For the text-containing cell, return its midpoint in (X, Y) coordinate format. 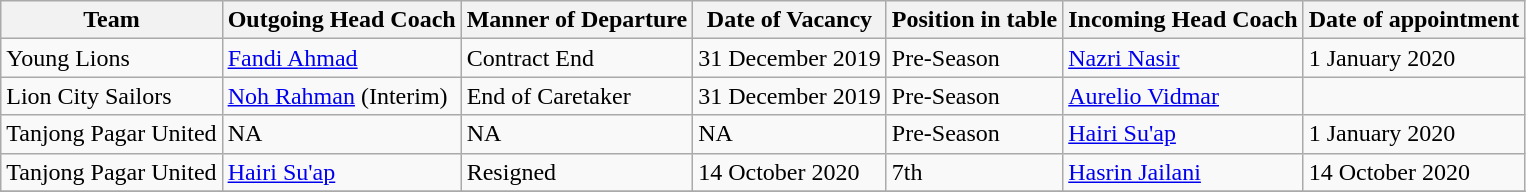
Resigned (576, 172)
7th (974, 172)
Incoming Head Coach (1183, 20)
Hasrin Jailani (1183, 172)
Nazri Nasir (1183, 58)
Date of Vacancy (790, 20)
Team (112, 20)
Contract End (576, 58)
Outgoing Head Coach (342, 20)
Lion City Sailors (112, 96)
Position in table (974, 20)
Noh Rahman (Interim) (342, 96)
Manner of Departure (576, 20)
Young Lions (112, 58)
Aurelio Vidmar (1183, 96)
Fandi Ahmad (342, 58)
Date of appointment (1414, 20)
End of Caretaker (576, 96)
